Identify which cell holds the provided text, then report its [X, Y] central coordinate. 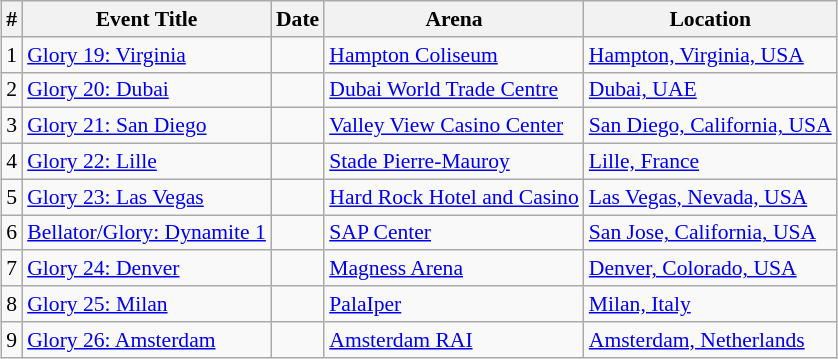
4 [12, 162]
7 [12, 269]
Hampton Coliseum [454, 55]
Stade Pierre-Mauroy [454, 162]
Amsterdam RAI [454, 340]
8 [12, 304]
Dubai World Trade Centre [454, 90]
# [12, 19]
6 [12, 233]
San Diego, California, USA [710, 126]
PalaIper [454, 304]
1 [12, 55]
2 [12, 90]
Milan, Italy [710, 304]
Amsterdam, Netherlands [710, 340]
SAP Center [454, 233]
Hard Rock Hotel and Casino [454, 197]
Glory 25: Milan [146, 304]
Glory 20: Dubai [146, 90]
Dubai, UAE [710, 90]
Hampton, Virginia, USA [710, 55]
Glory 23: Las Vegas [146, 197]
Valley View Casino Center [454, 126]
Glory 26: Amsterdam [146, 340]
Magness Arena [454, 269]
5 [12, 197]
Glory 19: Virginia [146, 55]
Date [298, 19]
Denver, Colorado, USA [710, 269]
3 [12, 126]
Location [710, 19]
San Jose, California, USA [710, 233]
9 [12, 340]
Las Vegas, Nevada, USA [710, 197]
Arena [454, 19]
Glory 24: Denver [146, 269]
Bellator/Glory: Dynamite 1 [146, 233]
Glory 22: Lille [146, 162]
Event Title [146, 19]
Glory 21: San Diego [146, 126]
Lille, France [710, 162]
